Determine the [X, Y] coordinate at the center of the cell enclosing the given text.  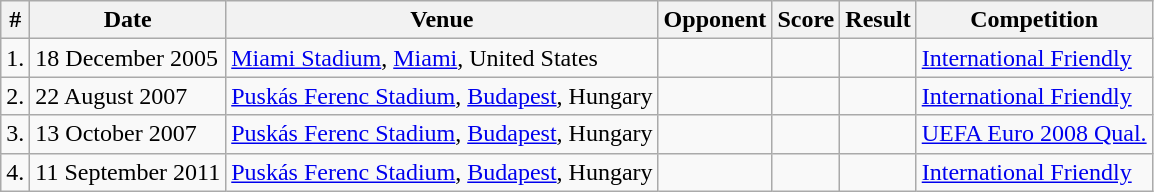
Score [806, 20]
Competition [1034, 20]
Venue [442, 20]
13 October 2007 [128, 134]
2. [16, 96]
1. [16, 58]
4. [16, 172]
UEFA Euro 2008 Qual. [1034, 134]
Miami Stadium, Miami, United States [442, 58]
Result [878, 20]
Opponent [715, 20]
18 December 2005 [128, 58]
Date [128, 20]
# [16, 20]
22 August 2007 [128, 96]
11 September 2011 [128, 172]
3. [16, 134]
